Determine the [X, Y] coordinate at the center of the cell enclosing the given text.  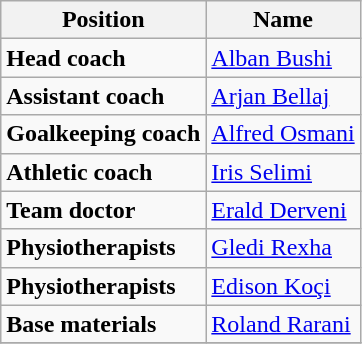
Name [283, 20]
Roland Rarani [283, 324]
Gledi Rexha [283, 248]
Arjan Bellaj [283, 96]
Assistant coach [104, 96]
Erald Derveni [283, 210]
Base materials [104, 324]
Athletic coach [104, 172]
Head coach [104, 58]
Edison Koçi [283, 286]
Team doctor [104, 210]
Alban Bushi [283, 58]
Goalkeeping coach [104, 134]
Iris Selimi [283, 172]
Alfred Osmani [283, 134]
Position [104, 20]
